Scan for the cell matching the given text and deliver its [x, y] coordinate at center. 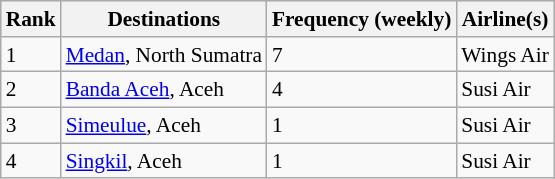
Medan, North Sumatra [164, 55]
2 [31, 90]
Frequency (weekly) [362, 19]
Destinations [164, 19]
Simeulue, Aceh [164, 126]
Wings Air [505, 55]
Rank [31, 19]
Singkil, Aceh [164, 161]
7 [362, 55]
Airline(s) [505, 19]
3 [31, 126]
Banda Aceh, Aceh [164, 90]
